Return the [x, y] coordinate for the center point of the cell that contains the specified text.  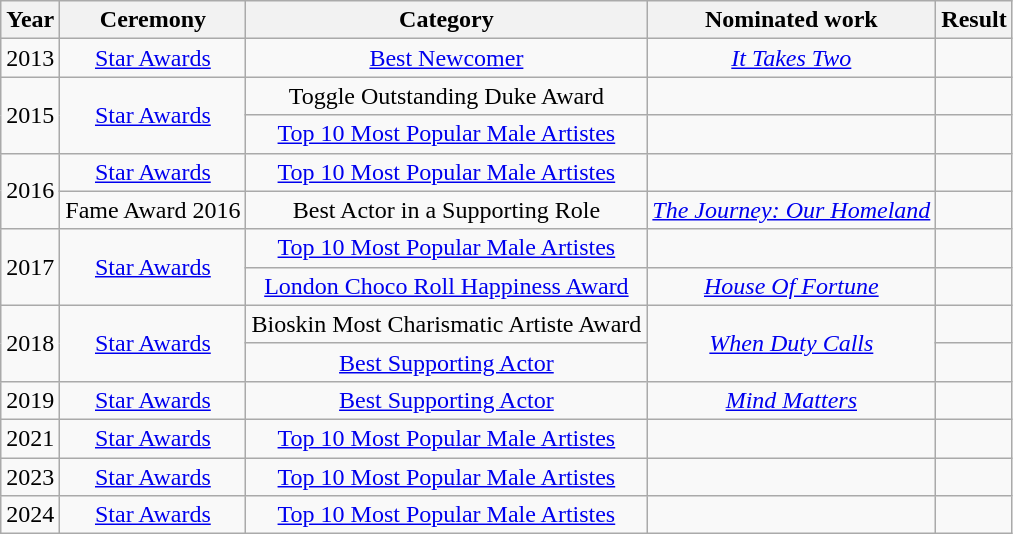
When Duty Calls [792, 343]
2021 [30, 438]
Result [974, 20]
House Of Fortune [792, 286]
Best Actor in a Supporting Role [446, 210]
2017 [30, 267]
2015 [30, 115]
Ceremony [153, 20]
Category [446, 20]
Mind Matters [792, 400]
Best Newcomer [446, 58]
2023 [30, 477]
Year [30, 20]
2016 [30, 191]
Toggle Outstanding Duke Award [446, 96]
It Takes Two [792, 58]
Nominated work [792, 20]
2024 [30, 515]
2018 [30, 343]
2019 [30, 400]
London Choco Roll Happiness Award [446, 286]
2013 [30, 58]
Bioskin Most Charismatic Artiste Award [446, 324]
The Journey: Our Homeland [792, 210]
Fame Award 2016 [153, 210]
